Scan for the cell matching the given text and deliver its [x, y] coordinate at center. 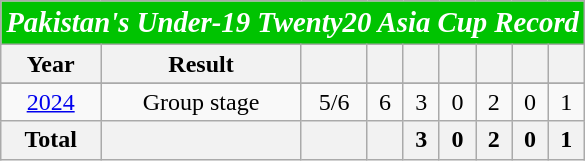
Total [51, 140]
5/6 [334, 102]
Group stage [202, 102]
Result [202, 64]
6 [385, 102]
Pakistan's Under-19 Twenty20 Asia Cup Record [293, 23]
2024 [51, 102]
Year [51, 64]
